Capture the cell that displays the provided text and extract its (x, y) central coordinate. 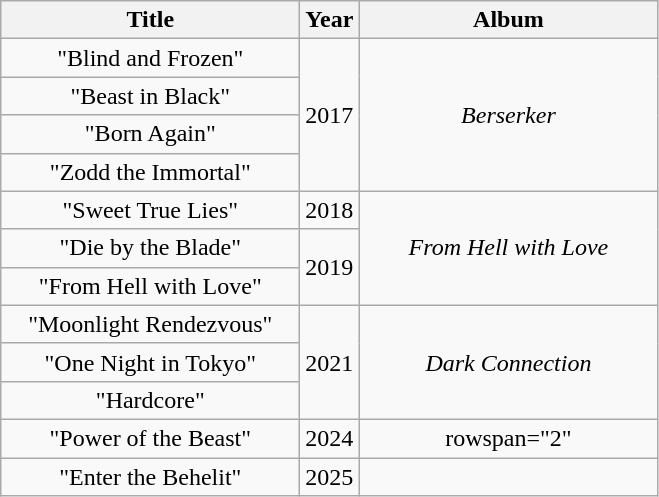
"One Night in Tokyo" (150, 362)
Album (508, 20)
2018 (330, 210)
"Zodd the Immortal" (150, 172)
"Born Again" (150, 134)
"Blind and Frozen" (150, 58)
Title (150, 20)
Berserker (508, 115)
"Hardcore" (150, 400)
"Die by the Blade" (150, 248)
"Sweet True Lies" (150, 210)
2019 (330, 267)
"Power of the Beast" (150, 438)
"Beast in Black" (150, 96)
"Moonlight Rendezvous" (150, 324)
"From Hell with Love" (150, 286)
2024 (330, 438)
Dark Connection (508, 362)
2025 (330, 477)
2017 (330, 115)
rowspan="2" (508, 438)
From Hell with Love (508, 248)
"Enter the Behelit" (150, 477)
2021 (330, 362)
Year (330, 20)
